From the cell containing the given text, extract its center point as (x, y) coordinate. 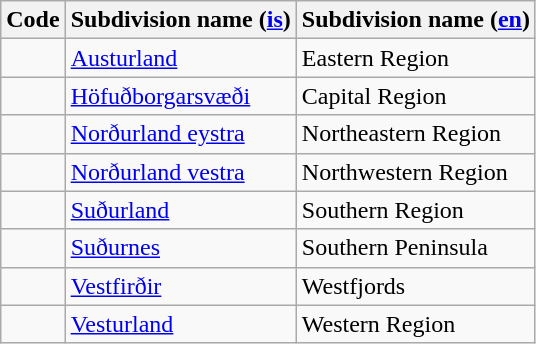
Northwestern Region (416, 172)
Eastern Region (416, 58)
Suðurland (180, 210)
Capital Region (416, 96)
Suðurnes (180, 248)
Subdivision name (is) (180, 20)
Northeastern Region (416, 134)
Western Region (416, 324)
Austurland (180, 58)
Höfuðborgarsvæði (180, 96)
Code (33, 20)
Vesturland (180, 324)
Vestfirðir (180, 286)
Subdivision name (en) (416, 20)
Norðurland vestra (180, 172)
Southern Peninsula (416, 248)
Norðurland eystra (180, 134)
Westfjords (416, 286)
Southern Region (416, 210)
